Determine the [x, y] coordinate at the center of the cell enclosing the given text.  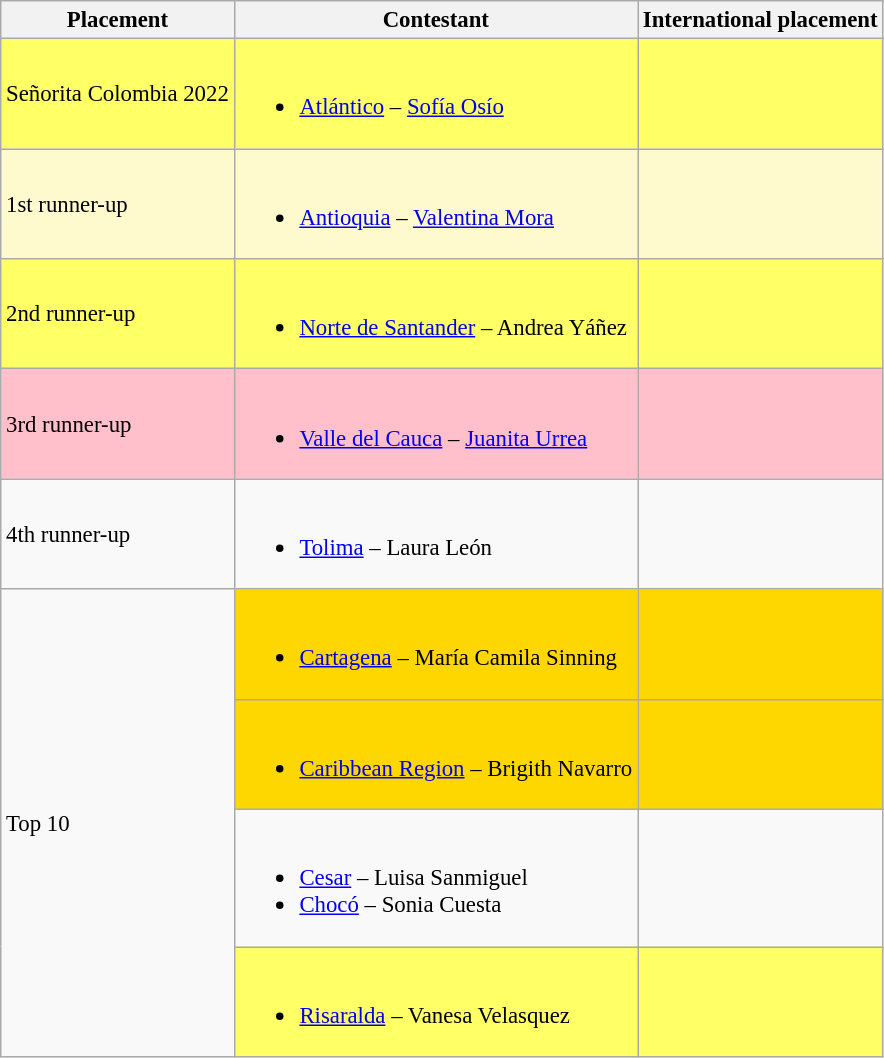
Top 10 [118, 823]
4th runner-up [118, 534]
Señorita Colombia 2022 [118, 94]
1st runner-up [118, 204]
Antioquia – Valentina Mora [436, 204]
Tolima – Laura León [436, 534]
Cartagena – María Camila Sinning [436, 644]
Caribbean Region – Brigith Navarro [436, 754]
Valle del Cauca – Juanita Urrea [436, 424]
Risaralda – Vanesa Velasquez [436, 1002]
Placement [118, 20]
Atlántico – Sofía Osío [436, 94]
3rd runner-up [118, 424]
International placement [760, 20]
Contestant [436, 20]
2nd runner-up [118, 314]
Norte de Santander – Andrea Yáñez [436, 314]
Cesar – Luisa SanmiguelChocó – Sonia Cuesta [436, 878]
